From the cell containing the given text, extract its center point as (x, y) coordinate. 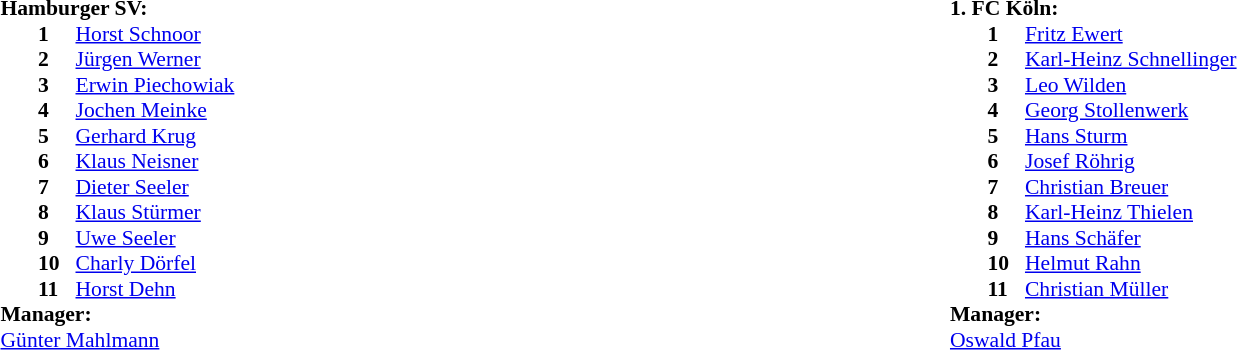
Charly Dörfel (156, 263)
Dieter Seeler (156, 187)
Horst Dehn (156, 289)
Fritz Ewert (1131, 34)
Gerhard Krug (156, 136)
Karl-Heinz Schnellinger (1131, 59)
Christian Breuer (1131, 187)
Hans Schäfer (1131, 238)
Christian Müller (1131, 289)
Josef Röhrig (1131, 161)
Klaus Neisner (156, 161)
Georg Stollenwerk (1131, 111)
Horst Schnoor (156, 34)
Hans Sturm (1131, 136)
Helmut Rahn (1131, 263)
Karl-Heinz Thielen (1131, 213)
Erwin Piechowiak (156, 85)
Jochen Meinke (156, 111)
Klaus Stürmer (156, 213)
Leo Wilden (1131, 85)
Jürgen Werner (156, 59)
Uwe Seeler (156, 238)
